Locate the cell with the specified text and output its (X, Y) center coordinate. 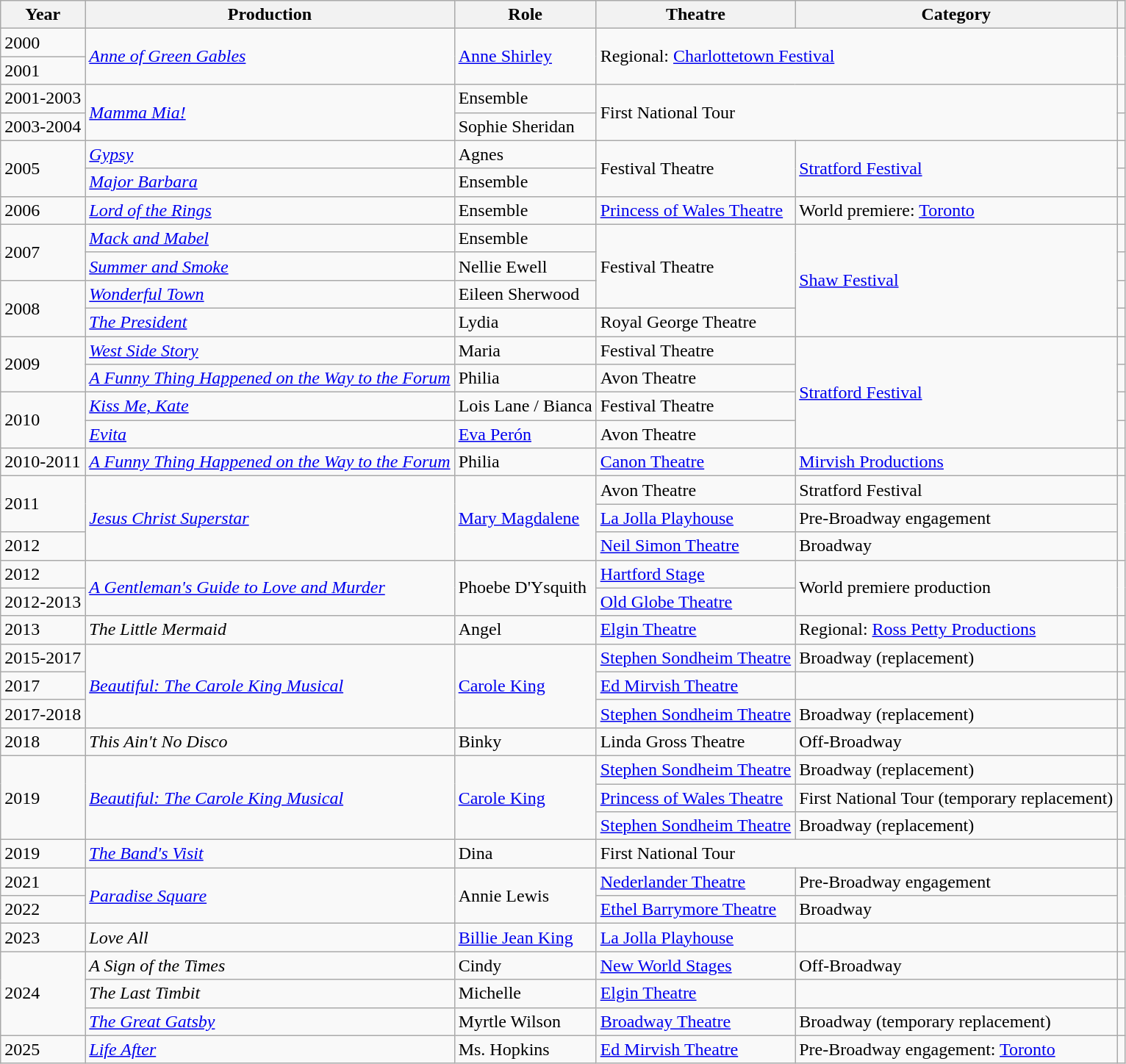
2001 (43, 71)
The Band's Visit (270, 854)
Hartford Stage (695, 574)
Wonderful Town (270, 294)
Agnes (525, 154)
2001-2003 (43, 98)
Dina (525, 854)
2015-2017 (43, 658)
Ms. Hopkins (525, 1049)
Eileen Sherwood (525, 294)
Mamma Mia! (270, 112)
Billie Jean King (525, 938)
New World Stages (695, 966)
Evita (270, 434)
2025 (43, 1049)
Paradise Square (270, 896)
Major Barbara (270, 182)
2009 (43, 364)
Summer and Smoke (270, 266)
2012-2013 (43, 602)
Ethel Barrymore Theatre (695, 910)
First National Tour (temporary replacement) (956, 797)
The Great Gatsby (270, 1021)
2022 (43, 910)
Kiss Me, Kate (270, 406)
Jesus Christ Superstar (270, 518)
2018 (43, 741)
Theatre (695, 15)
2005 (43, 168)
Lydia (525, 322)
Mack and Mabel (270, 238)
2010 (43, 420)
The Little Mermaid (270, 630)
Lois Lane / Bianca (525, 406)
Love All (270, 938)
Regional: Charlottetown Festival (857, 57)
Sophie Sheridan (525, 126)
Gypsy (270, 154)
Anne of Green Gables (270, 57)
World premiere: Toronto (956, 210)
Role (525, 15)
West Side Story (270, 351)
Angel (525, 630)
Category (956, 15)
2000 (43, 43)
2013 (43, 630)
Lord of the Rings (270, 210)
Nederlander Theatre (695, 882)
Nellie Ewell (525, 266)
World premiere production (956, 588)
2006 (43, 210)
2007 (43, 252)
2008 (43, 308)
Year (43, 15)
Eva Perón (525, 434)
Life After (270, 1049)
2003-2004 (43, 126)
2017 (43, 686)
Neil Simon Theatre (695, 546)
Broadway Theatre (695, 1021)
Phoebe D'Ysquith (525, 588)
Mary Magdalene (525, 518)
2023 (43, 938)
Pre-Broadway engagement: Toronto (956, 1049)
Myrtle Wilson (525, 1021)
2017-2018 (43, 713)
Anne Shirley (525, 57)
Linda Gross Theatre (695, 741)
2011 (43, 504)
2010-2011 (43, 462)
Broadway (temporary replacement) (956, 1021)
Mirvish Productions (956, 462)
This Ain't No Disco (270, 741)
Royal George Theatre (695, 322)
Binky (525, 741)
Old Globe Theatre (695, 602)
Regional: Ross Petty Productions (956, 630)
Maria (525, 351)
A Sign of the Times (270, 966)
2024 (43, 993)
A Gentleman's Guide to Love and Murder (270, 588)
Michelle (525, 993)
2021 (43, 882)
Production (270, 15)
The President (270, 322)
Shaw Festival (956, 280)
The Last Timbit (270, 993)
Annie Lewis (525, 896)
Cindy (525, 966)
Canon Theatre (695, 462)
